Return the [x, y] coordinate for the center point of the cell that contains the specified text.  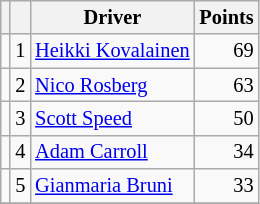
5 [20, 186]
63 [227, 85]
Adam Carroll [112, 152]
50 [227, 118]
Gianmaria Bruni [112, 186]
69 [227, 51]
4 [20, 152]
Scott Speed [112, 118]
2 [20, 85]
Heikki Kovalainen [112, 51]
Nico Rosberg [112, 85]
Points [227, 17]
3 [20, 118]
1 [20, 51]
33 [227, 186]
Driver [112, 17]
34 [227, 152]
